Provide the (x, y) coordinate of the cell's center where the given text is located.  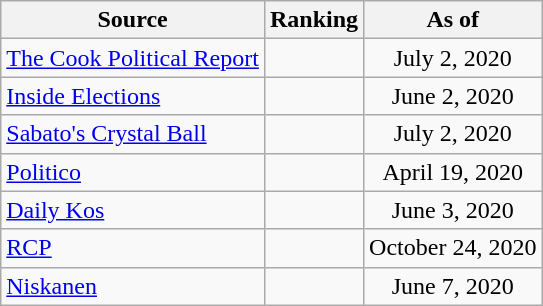
RCP (133, 248)
Daily Kos (133, 210)
Sabato's Crystal Ball (133, 134)
Inside Elections (133, 96)
June 2, 2020 (453, 96)
June 7, 2020 (453, 286)
The Cook Political Report (133, 58)
Source (133, 20)
Niskanen (133, 286)
Ranking (314, 20)
October 24, 2020 (453, 248)
As of (453, 20)
April 19, 2020 (453, 172)
Politico (133, 172)
June 3, 2020 (453, 210)
